Return the [x, y] coordinate for the center point of the cell that contains the specified text.  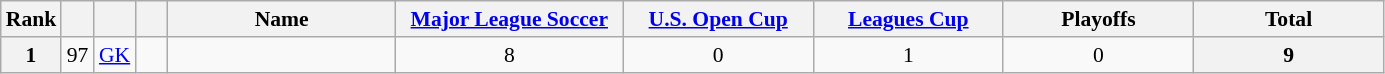
U.S. Open Cup [718, 19]
Name [282, 19]
Major League Soccer [509, 19]
97 [78, 55]
8 [509, 55]
Leagues Cup [908, 19]
GK [114, 55]
Total [1288, 19]
Rank [32, 19]
Playoffs [1098, 19]
9 [1288, 55]
